Detect which cell encompasses the target text, then output its (x, y) center coordinate. 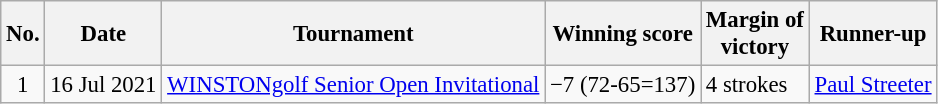
1 (23, 85)
Tournament (354, 34)
16 Jul 2021 (104, 85)
Runner-up (873, 34)
Winning score (623, 34)
−7 (72-65=137) (623, 85)
4 strokes (756, 85)
Margin ofvictory (756, 34)
No. (23, 34)
WINSTONgolf Senior Open Invitational (354, 85)
Date (104, 34)
Paul Streeter (873, 85)
